For the text-containing cell, return its midpoint in [x, y] coordinate format. 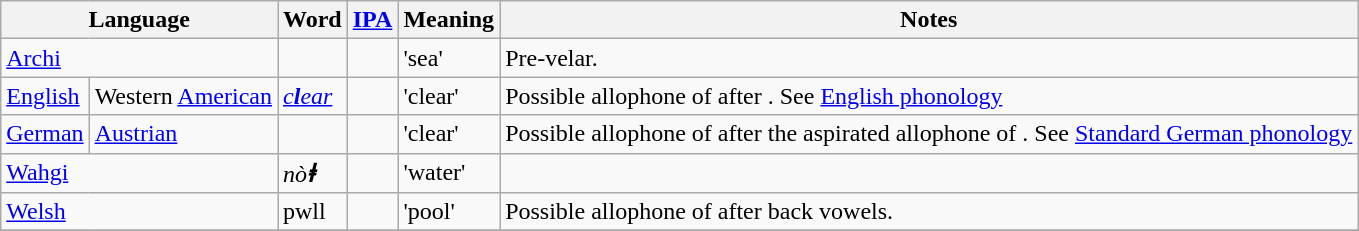
English [45, 96]
Word [313, 20]
Wahgi [140, 173]
Austrian [183, 134]
'pool' [449, 212]
Language [140, 20]
Archi [140, 58]
Welsh [140, 212]
IPA [372, 20]
'sea' [449, 58]
Possible allophone of after . See English phonology [929, 96]
Possible allophone of after the aspirated allophone of . See Standard German phonology [929, 134]
nòⱡ [313, 173]
German [45, 134]
Pre-velar. [929, 58]
Possible allophone of after back vowels. [929, 212]
Meaning [449, 20]
clear [313, 96]
'water' [449, 173]
Western American [183, 96]
Notes [929, 20]
pwll [313, 212]
